Search for the cell housing the specified text and yield its [X, Y] center coordinate. 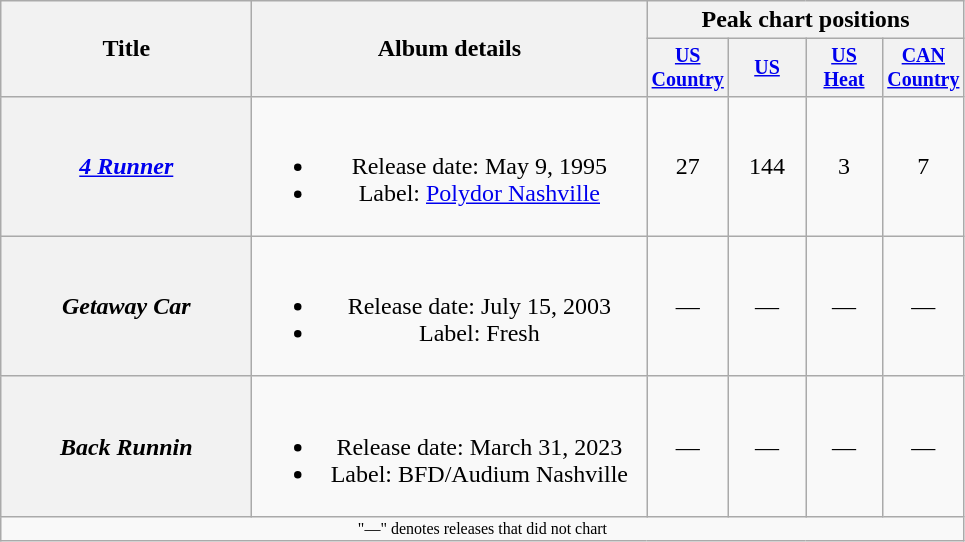
US Heat [844, 68]
Release date: May 9, 1995Label: Polydor Nashville [450, 166]
Getaway Car [126, 306]
"—" denotes releases that did not chart [482, 528]
Release date: March 31, 2023Label: BFD/Audium Nashville [450, 446]
US [768, 68]
Peak chart positions [806, 20]
7 [923, 166]
4 Runner [126, 166]
144 [768, 166]
Release date: July 15, 2003Label: Fresh [450, 306]
Album details [450, 49]
CAN Country [923, 68]
Title [126, 49]
27 [688, 166]
3 [844, 166]
Back Runnin [126, 446]
US Country [688, 68]
